Scan for the cell matching the given text and deliver its (X, Y) coordinate at center. 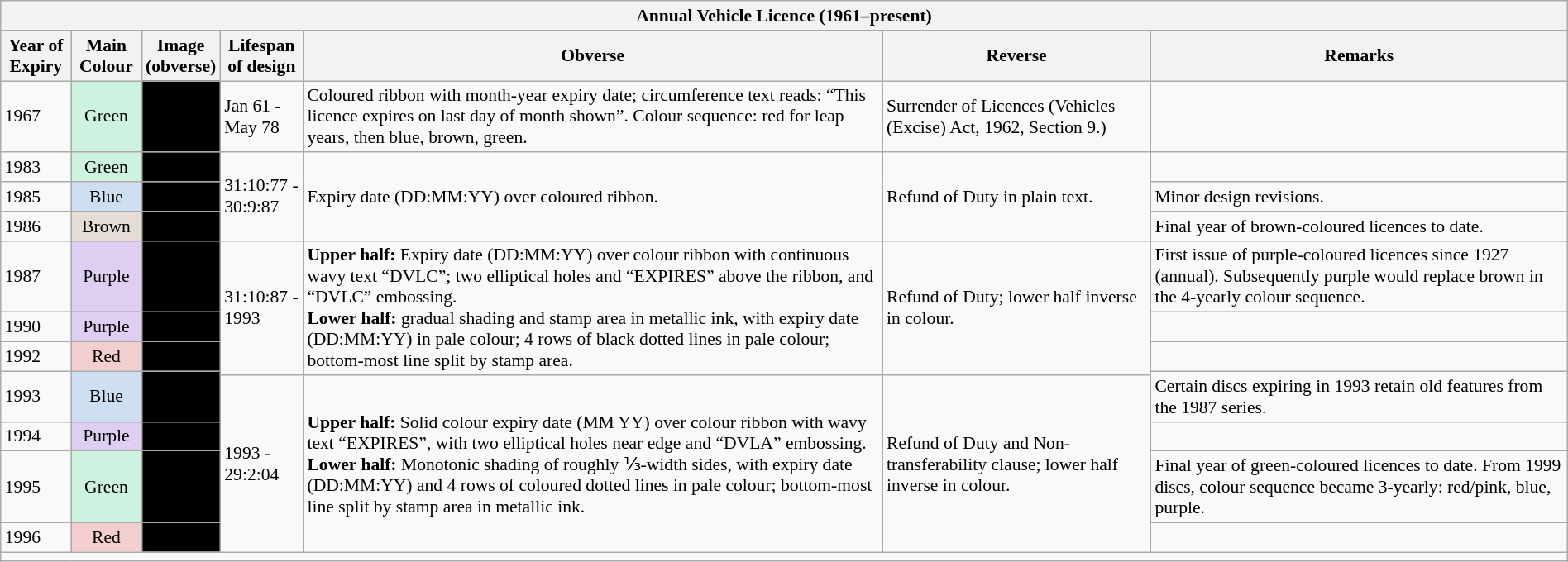
First issue of purple-coloured licences since 1927 (annual). Subsequently purple would replace brown in the 4-yearly colour sequence. (1359, 276)
1983 (36, 168)
1992 (36, 357)
1994 (36, 436)
1993 - 29:2:04 (261, 464)
31:10:87 - 1993 (261, 307)
1987 (36, 276)
Obverse (592, 56)
Reverse (1016, 56)
Jan 61 - May 78 (261, 117)
Final year of green-coloured licences to date. From 1999 discs, colour sequence became 3-yearly: red/pink, blue, purple. (1359, 488)
Brown (106, 226)
Year of Expiry (36, 56)
Image (obverse) (180, 56)
31:10:77 - 30:9:87 (261, 197)
Surrender of Licences (Vehicles (Excise) Act, 1962, Section 9.) (1016, 117)
1995 (36, 488)
Main Colour (106, 56)
Refund of Duty in plain text. (1016, 197)
1990 (36, 327)
Refund of Duty; lower half inverse in colour. (1016, 307)
1993 (36, 397)
Annual Vehicle Licence (1961–present) (784, 16)
Certain discs expiring in 1993 retain old features from the 1987 series. (1359, 397)
1967 (36, 117)
Refund of Duty and Non-transferability clause; lower half inverse in colour. (1016, 464)
1986 (36, 226)
Lifespan of design (261, 56)
Expiry date (DD:MM:YY) over coloured ribbon. (592, 197)
1985 (36, 197)
Minor design revisions. (1359, 197)
1996 (36, 538)
Final year of brown-coloured licences to date. (1359, 226)
Remarks (1359, 56)
